Extract the [x, y] coordinate from the center of the cell holding the provided text.  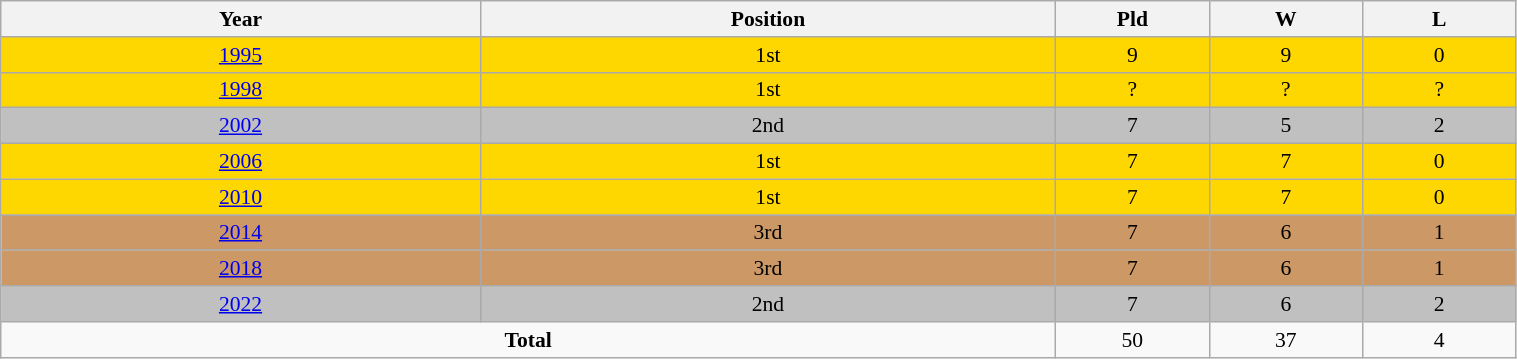
2002 [241, 126]
Pld [1132, 19]
1998 [241, 90]
5 [1286, 126]
W [1286, 19]
50 [1132, 340]
4 [1440, 340]
37 [1286, 340]
2006 [241, 162]
2022 [241, 304]
Year [241, 19]
1995 [241, 55]
2010 [241, 197]
L [1440, 19]
2018 [241, 269]
Position [768, 19]
2014 [241, 233]
Total [528, 340]
